Identify which cell holds the provided text, then report its [x, y] central coordinate. 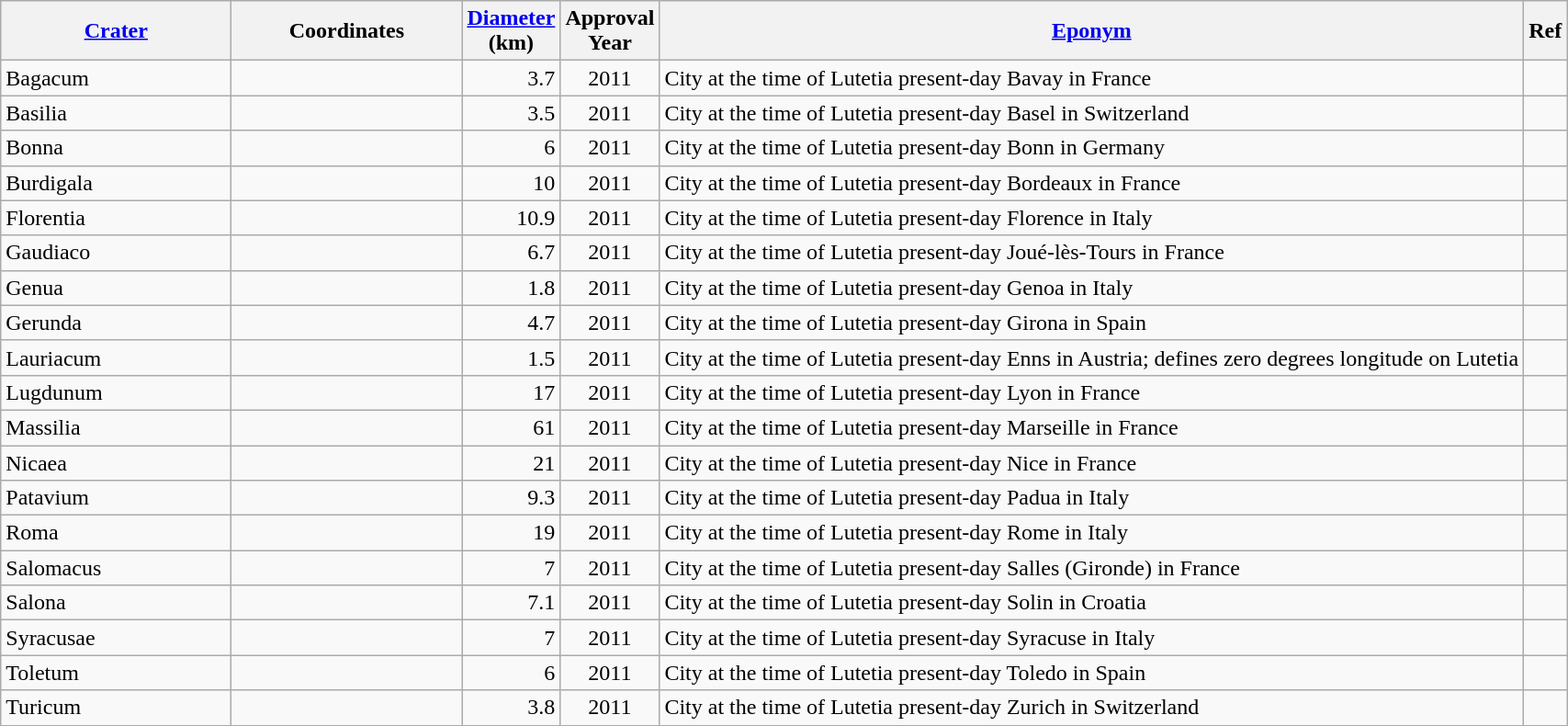
Florentia [116, 218]
Lugdunum [116, 392]
21 [511, 462]
City at the time of Lutetia present-day Syracuse in Italy [1091, 638]
City at the time of Lutetia present-day Girona in Spain [1091, 323]
Eponym [1091, 31]
9.3 [511, 498]
City at the time of Lutetia present-day Salles (Gironde) in France [1091, 568]
Toletum [116, 673]
Patavium [116, 498]
City at the time of Lutetia present-day Marseille in France [1091, 427]
City at the time of Lutetia present-day Rome in Italy [1091, 533]
City at the time of Lutetia present-day Florence in Italy [1091, 218]
Lauriacum [116, 357]
Turicum [116, 708]
City at the time of Lutetia present-day Bavay in France [1091, 78]
7.1 [511, 603]
City at the time of Lutetia present-day Lyon in France [1091, 392]
City at the time of Lutetia present-day Solin in Croatia [1091, 603]
City at the time of Lutetia present-day Toledo in Spain [1091, 673]
Gaudiaco [116, 253]
ApprovalYear [610, 31]
City at the time of Lutetia present-day Padua in Italy [1091, 498]
4.7 [511, 323]
City at the time of Lutetia present-day Enns in Austria; defines zero degrees longitude on Lutetia [1091, 357]
City at the time of Lutetia present-day Bordeaux in France [1091, 183]
Bonna [116, 148]
Nicaea [116, 462]
6.7 [511, 253]
Crater [116, 31]
City at the time of Lutetia present-day Zurich in Switzerland [1091, 708]
Ref [1545, 31]
Bagacum [116, 78]
Massilia [116, 427]
City at the time of Lutetia present-day Bonn in Germany [1091, 148]
Diameter(km) [511, 31]
City at the time of Lutetia present-day Genoa in Italy [1091, 288]
Basilia [116, 113]
3.5 [511, 113]
3.7 [511, 78]
Salomacus [116, 568]
Syracusae [116, 638]
10 [511, 183]
61 [511, 427]
Roma [116, 533]
City at the time of Lutetia present-day Basel in Switzerland [1091, 113]
17 [511, 392]
Gerunda [116, 323]
Coordinates [347, 31]
3.8 [511, 708]
10.9 [511, 218]
19 [511, 533]
Genua [116, 288]
1.5 [511, 357]
City at the time of Lutetia present-day Nice in France [1091, 462]
Salona [116, 603]
1.8 [511, 288]
Burdigala [116, 183]
City at the time of Lutetia present-day Joué-lès-Tours in France [1091, 253]
